Output the (X, Y) coordinate of the center of the cell containing the given text.  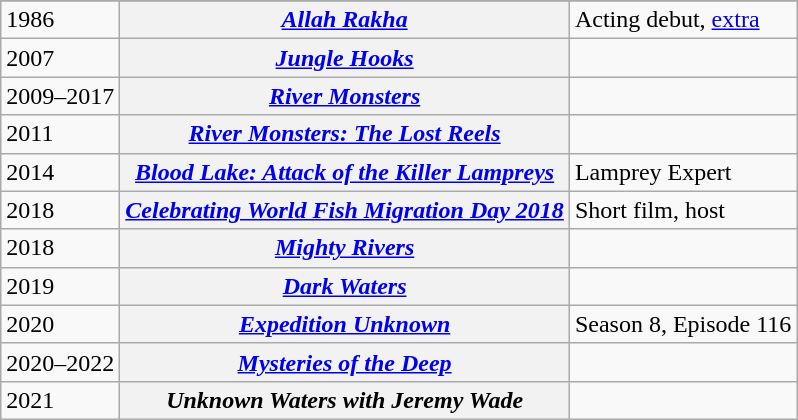
Expedition Unknown (345, 324)
2019 (60, 286)
Short film, host (682, 210)
2009–2017 (60, 96)
Season 8, Episode 116 (682, 324)
Jungle Hooks (345, 58)
2011 (60, 134)
2014 (60, 172)
2007 (60, 58)
Acting debut, extra (682, 20)
1986 (60, 20)
Unknown Waters with Jeremy Wade (345, 400)
River Monsters: The Lost Reels (345, 134)
2021 (60, 400)
2020 (60, 324)
Mighty Rivers (345, 248)
Celebrating World Fish Migration Day 2018 (345, 210)
Allah Rakha (345, 20)
Dark Waters (345, 286)
Blood Lake: Attack of the Killer Lampreys (345, 172)
2020–2022 (60, 362)
River Monsters (345, 96)
Lamprey Expert (682, 172)
Mysteries of the Deep (345, 362)
